Scan for the cell matching the given text and deliver its (x, y) coordinate at center. 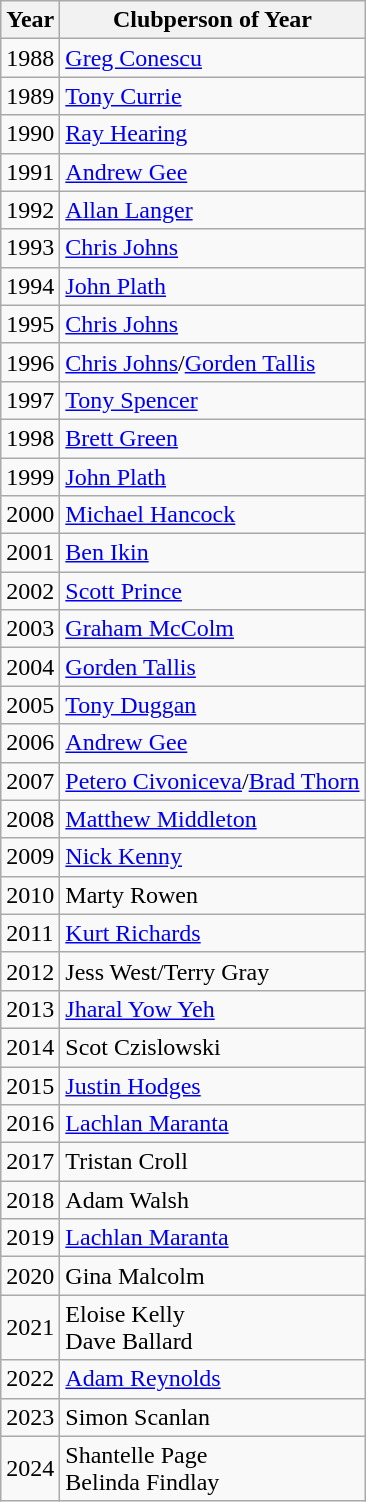
2010 (30, 895)
Gorden Tallis (212, 667)
Tony Duggan (212, 705)
Gina Malcolm (212, 1276)
Kurt Richards (212, 933)
Tony Currie (212, 96)
2015 (30, 1085)
2012 (30, 971)
2011 (30, 933)
Shantelle PageBelinda Findlay (212, 1468)
Nick Kenny (212, 857)
2005 (30, 705)
2006 (30, 743)
1995 (30, 324)
Justin Hodges (212, 1085)
Matthew Middleton (212, 819)
2024 (30, 1468)
Simon Scanlan (212, 1417)
1991 (30, 172)
1996 (30, 362)
2009 (30, 857)
1988 (30, 58)
1989 (30, 96)
Scott Prince (212, 591)
2023 (30, 1417)
Marty Rowen (212, 895)
1998 (30, 438)
Brett Green (212, 438)
2016 (30, 1124)
2022 (30, 1379)
2000 (30, 515)
Allan Langer (212, 210)
Chris Johns/Gorden Tallis (212, 362)
2002 (30, 591)
Scot Czislowski (212, 1047)
Tony Spencer (212, 400)
2004 (30, 667)
2013 (30, 1009)
2007 (30, 781)
2020 (30, 1276)
1999 (30, 477)
Graham McColm (212, 629)
1993 (30, 248)
Tristan Croll (212, 1162)
Jess West/Terry Gray (212, 971)
Adam Reynolds (212, 1379)
Ray Hearing (212, 134)
Adam Walsh (212, 1200)
Eloise KellyDave Ballard (212, 1328)
Ben Ikin (212, 553)
Petero Civoniceva/Brad Thorn (212, 781)
2019 (30, 1238)
2014 (30, 1047)
Clubperson of Year (212, 20)
1992 (30, 210)
1990 (30, 134)
2001 (30, 553)
2003 (30, 629)
Year (30, 20)
Greg Conescu (212, 58)
2021 (30, 1328)
1994 (30, 286)
2018 (30, 1200)
Jharal Yow Yeh (212, 1009)
2008 (30, 819)
Michael Hancock (212, 515)
2017 (30, 1162)
1997 (30, 400)
